Extract the (X, Y) coordinate from the center of the cell holding the provided text.  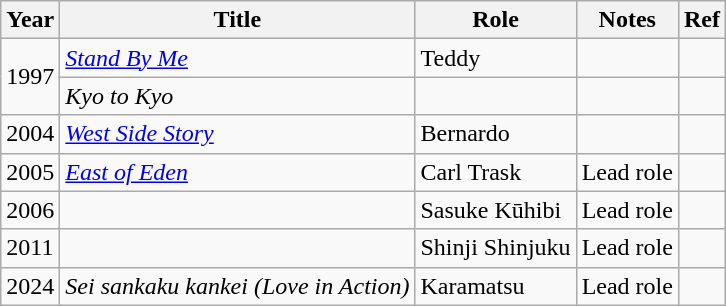
Sei sankaku kankei (Love in Action) (238, 286)
2006 (30, 210)
Carl Trask (496, 172)
Teddy (496, 58)
West Side Story (238, 134)
Shinji Shinjuku (496, 248)
Bernardo (496, 134)
Ref (702, 20)
Karamatsu (496, 286)
Year (30, 20)
2011 (30, 248)
East of Eden (238, 172)
Title (238, 20)
2004 (30, 134)
Kyo to Kyo (238, 96)
1997 (30, 77)
2024 (30, 286)
Stand By Me (238, 58)
2005 (30, 172)
Sasuke Kūhibi (496, 210)
Role (496, 20)
Notes (627, 20)
